Determine the (X, Y) coordinate at the center of the cell enclosing the given text.  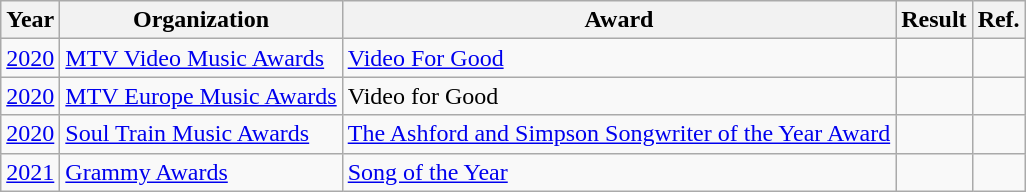
MTV Europe Music Awards (201, 96)
Video for Good (618, 96)
Grammy Awards (201, 172)
2021 (30, 172)
The Ashford and Simpson Songwriter of the Year Award (618, 134)
MTV Video Music Awards (201, 58)
Result (934, 20)
Organization (201, 20)
Song of the Year (618, 172)
Award (618, 20)
Year (30, 20)
Ref. (998, 20)
Video For Good (618, 58)
Soul Train Music Awards (201, 134)
